Scan for the cell matching the given text and deliver its (x, y) coordinate at center. 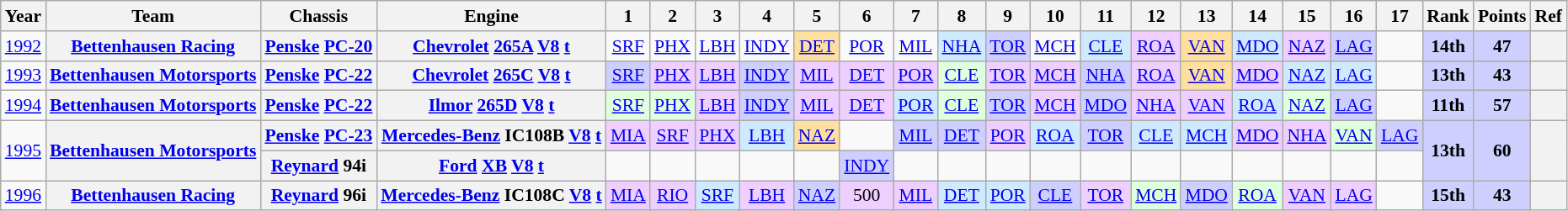
Penske PC-23 (318, 136)
16 (1353, 16)
15th (1448, 196)
Mercedes-Benz IC108C V8 t (492, 196)
Chassis (318, 16)
Ref (1549, 16)
1996 (24, 196)
1994 (24, 106)
14th (1448, 46)
10 (1054, 16)
15 (1307, 16)
13 (1206, 16)
47 (1502, 46)
Ford XB V8 t (492, 166)
RIO (672, 196)
1993 (24, 76)
9 (1007, 16)
12 (1155, 16)
2 (672, 16)
Rank (1448, 16)
Team (153, 16)
17 (1400, 16)
57 (1502, 106)
5 (817, 16)
Chevrolet 265C V8 t (492, 76)
14 (1258, 16)
Engine (492, 16)
60 (1502, 151)
6 (867, 16)
Year (24, 16)
Penske PC-20 (318, 46)
Reynard 96i (318, 196)
1995 (24, 151)
Points (1502, 16)
1992 (24, 46)
4 (767, 16)
Mercedes-Benz IC108B V8 t (492, 136)
1 (628, 16)
Ilmor 265D V8 t (492, 106)
11 (1107, 16)
8 (962, 16)
3 (717, 16)
Chevrolet 265A V8 t (492, 46)
Reynard 94i (318, 166)
500 (867, 196)
7 (915, 16)
11th (1448, 106)
